Return the (x, y) coordinate for the center point of the cell that contains the specified text.  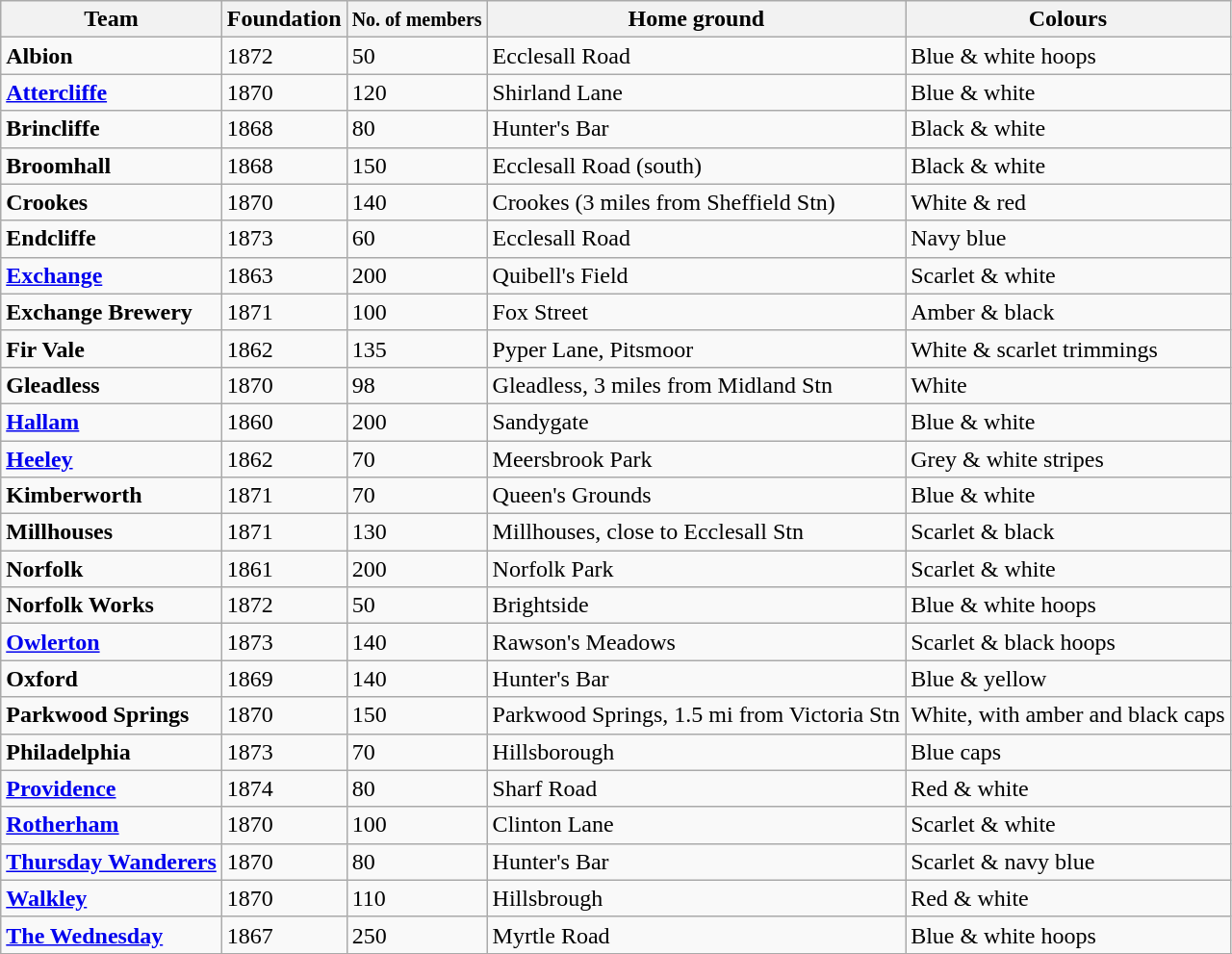
Thursday Wanderers (112, 862)
Gleadless, 3 miles from Midland Stn (697, 385)
White & scarlet trimmings (1068, 348)
No. of members (417, 19)
White (1068, 385)
Exchange Brewery (112, 312)
Norfolk (112, 569)
The Wednesday (112, 935)
Parkwood Springs, 1.5 mi from Victoria Stn (697, 715)
1863 (284, 275)
Walkley (112, 898)
Providence (112, 788)
Crookes (3 miles from Sheffield Stn) (697, 202)
Endcliffe (112, 239)
Pyper Lane, Pitsmoor (697, 348)
Owlerton (112, 642)
120 (417, 92)
Hillsbrough (697, 898)
Team (112, 19)
135 (417, 348)
Blue caps (1068, 752)
1869 (284, 679)
Norfolk Park (697, 569)
Blue & yellow (1068, 679)
1861 (284, 569)
Sharf Road (697, 788)
1867 (284, 935)
1874 (284, 788)
White, with amber and black caps (1068, 715)
60 (417, 239)
Rawson's Meadows (697, 642)
Scarlet & black hoops (1068, 642)
Crookes (112, 202)
Norfolk Works (112, 606)
Quibell's Field (697, 275)
Amber & black (1068, 312)
Navy blue (1068, 239)
Gleadless (112, 385)
Philadelphia (112, 752)
Scarlet & navy blue (1068, 862)
Hallam (112, 422)
130 (417, 532)
1860 (284, 422)
Ecclesall Road (south) (697, 166)
Attercliffe (112, 92)
Colours (1068, 19)
Foundation (284, 19)
Fir Vale (112, 348)
Sandygate (697, 422)
Grey & white stripes (1068, 459)
Myrtle Road (697, 935)
Exchange (112, 275)
Meersbrook Park (697, 459)
Heeley (112, 459)
Brincliffe (112, 129)
Clinton Lane (697, 825)
Parkwood Springs (112, 715)
Rotherham (112, 825)
Shirland Lane (697, 92)
250 (417, 935)
Scarlet & black (1068, 532)
Queen's Grounds (697, 496)
98 (417, 385)
Fox Street (697, 312)
Millhouses, close to Ecclesall Stn (697, 532)
Broomhall (112, 166)
Hillsborough (697, 752)
Home ground (697, 19)
Millhouses (112, 532)
Kimberworth (112, 496)
Brightside (697, 606)
110 (417, 898)
Albion (112, 56)
White & red (1068, 202)
Oxford (112, 679)
